Capture the cell that displays the provided text and extract its (X, Y) central coordinate. 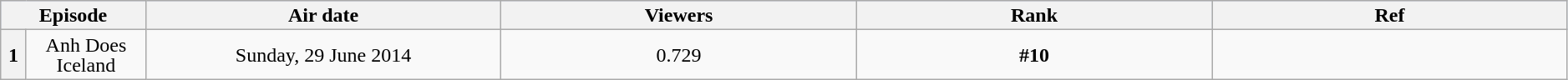
Viewers (678, 15)
1 (13, 55)
0.729 (678, 55)
Rank (1034, 15)
Air date (322, 15)
#10 (1034, 55)
Episode (74, 15)
Sunday, 29 June 2014 (322, 55)
Ref (1390, 15)
Anh Does Iceland (85, 55)
